Output the (X, Y) coordinate of the center of the cell containing the given text.  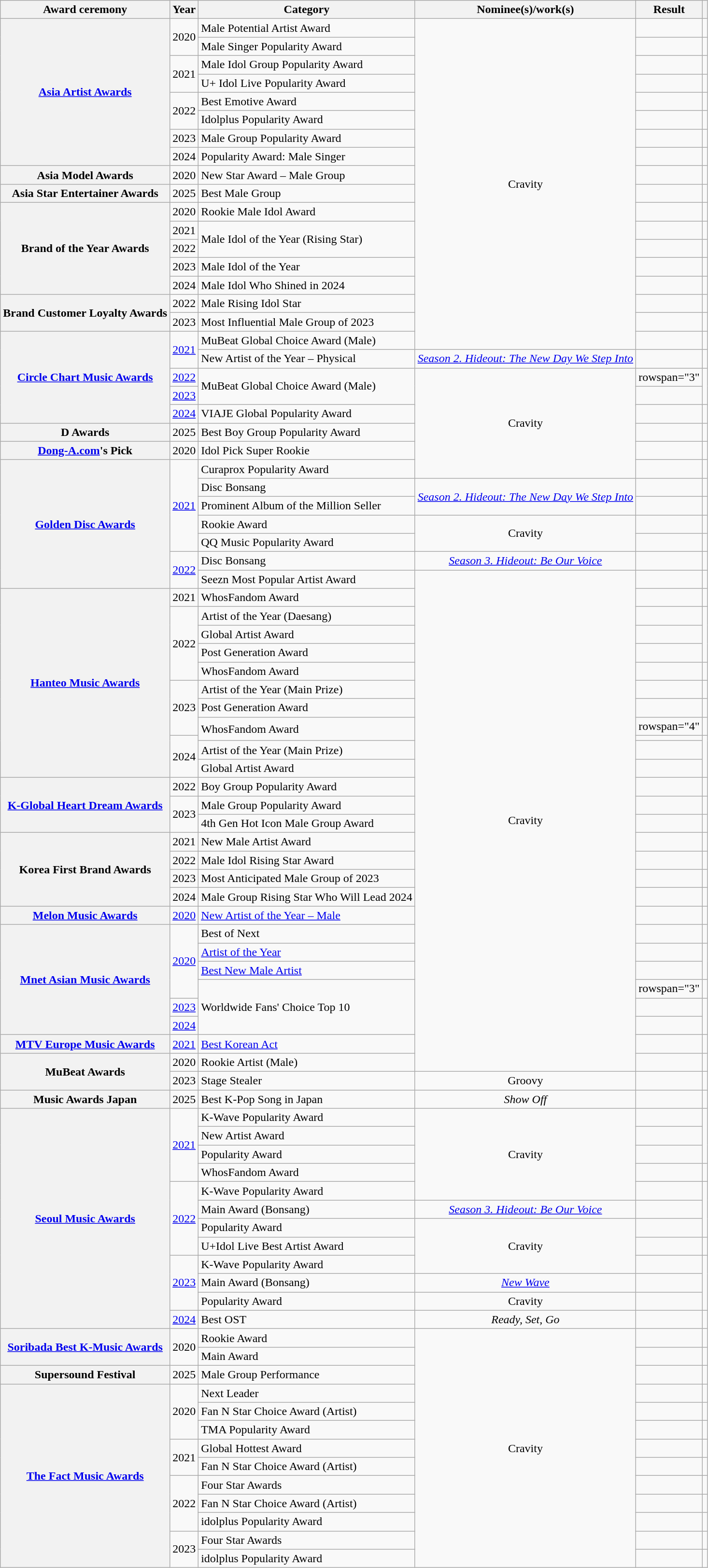
New Male Artist Award (307, 842)
Best Boy Group Popularity Award (307, 432)
Next Leader (307, 1393)
Dong-A.com's Pick (85, 450)
Year (184, 10)
Curaprox Popularity Award (307, 469)
MuBeat Awards (85, 1071)
Korea First Brand Awards (85, 869)
Rookie Male Idol Award (307, 211)
U+ Idol Live Popularity Award (307, 83)
Prominent Album of the Million Seller (307, 505)
Melon Music Awards (85, 915)
Male Group Performance (307, 1374)
Nominee(s)/work(s) (525, 10)
Best OST (307, 1319)
New Star Award – Male Group (307, 175)
Most Influential Male Group of 2023 (307, 322)
Asia Artist Awards (85, 92)
Supersound Festival (85, 1374)
Best Male Group (307, 193)
Seezn Most Popular Artist Award (307, 579)
Best of Next (307, 934)
Category (307, 10)
Idolplus Popularity Award (307, 120)
Artist of the Year (307, 952)
Rookie Artist (Male) (307, 1062)
Brand Customer Loyalty Awards (85, 313)
Male Idol Who Shined in 2024 (307, 285)
Male Idol of the Year (307, 267)
Hanteo Music Awards (85, 683)
Best K-Pop Song in Japan (307, 1099)
Seoul Music Awards (85, 1218)
Best New Male Artist (307, 970)
Male Idol of the Year (Rising Star) (307, 239)
Asia Model Awards (85, 175)
4th Gen Hot Icon Male Group Award (307, 824)
Male Rising Idol Star (307, 304)
Show Off (525, 1099)
D Awards (85, 432)
Artist of the Year (Daesang) (307, 616)
U+Idol Live Best Artist Award (307, 1246)
Male Idol Group Popularity Award (307, 65)
Main Award (307, 1356)
Boy Group Popularity Award (307, 786)
Music Awards Japan (85, 1099)
Male Potential Artist Award (307, 28)
Award ceremony (85, 10)
New Artist of the Year – Male (307, 915)
TMA Popularity Award (307, 1430)
Worldwide Fans' Choice Top 10 (307, 1007)
Golden Disc Awards (85, 524)
rowspan="4" (669, 726)
New Artist of the Year – Physical (307, 359)
Stage Stealer (307, 1080)
New Artist Award (307, 1136)
Result (669, 10)
MTV Europe Music Awards (85, 1044)
Global Hottest Award (307, 1448)
Soribada Best K-Music Awards (85, 1347)
Asia Star Entertainer Awards (85, 193)
Circle Chart Music Awards (85, 377)
VIAJE Global Popularity Award (307, 414)
Most Anticipated Male Group of 2023 (307, 879)
Mnet Asian Music Awards (85, 980)
The Fact Music Awards (85, 1475)
Popularity Award: Male Singer (307, 156)
New Wave (525, 1283)
Best Korean Act (307, 1044)
Idol Pick Super Rookie (307, 450)
Male Group Rising Star Who Will Lead 2024 (307, 897)
Best Emotive Award (307, 101)
Male Idol Rising Star Award (307, 860)
Male Singer Popularity Award (307, 46)
K-Global Heart Dream Awards (85, 805)
Ready, Set, Go (525, 1319)
QQ Music Popularity Award (307, 543)
Groovy (525, 1080)
Brand of the Year Awards (85, 248)
